Identify which cell holds the provided text, then report its (x, y) central coordinate. 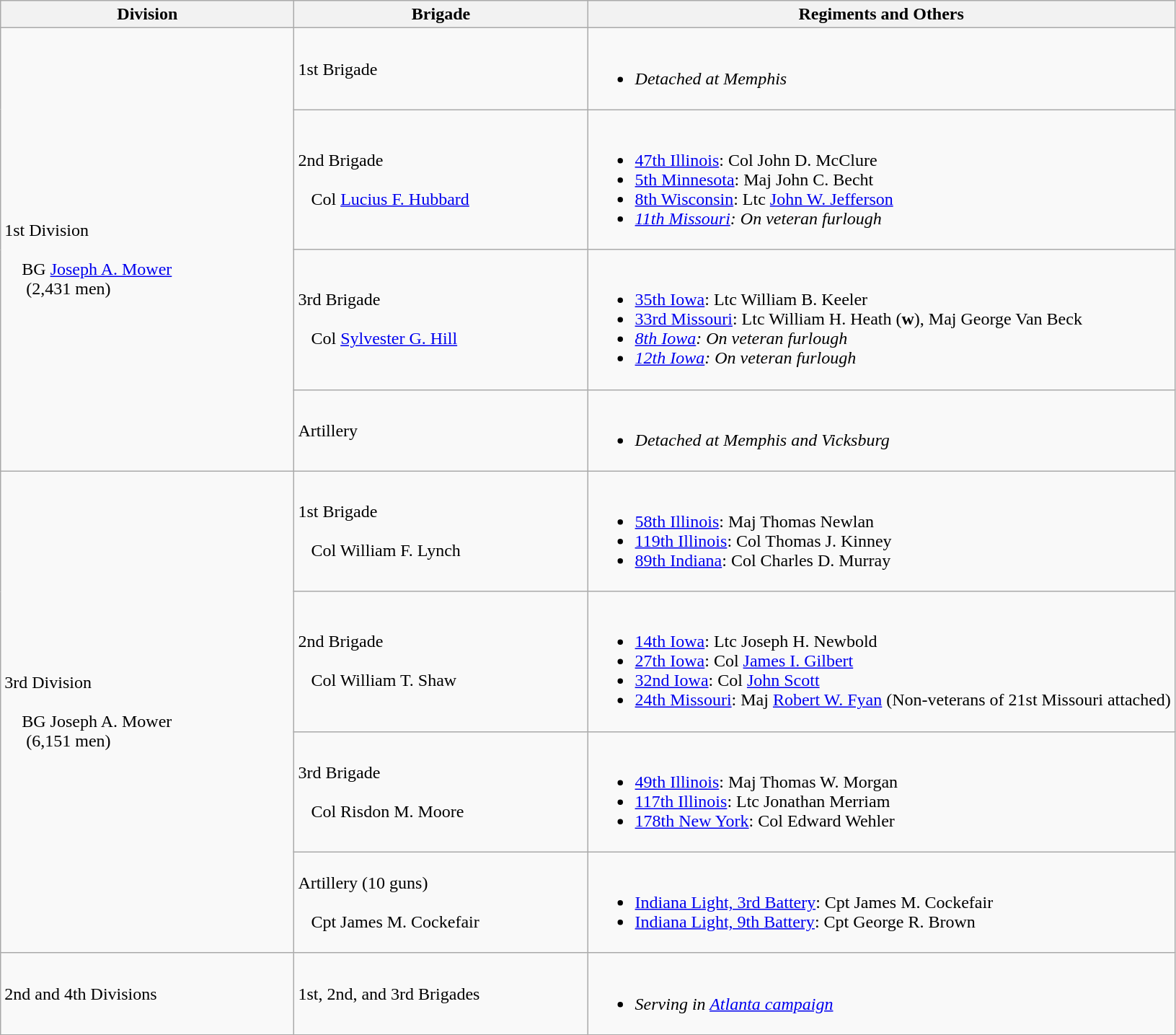
49th Illinois: Maj Thomas W. Morgan117th Illinois: Ltc Jonathan Merriam178th New York: Col Edward Wehler (881, 792)
1st, 2nd, and 3rd Brigades (441, 994)
Artillery (10 guns) Cpt James M. Cockefair (441, 902)
2nd and 4th Divisions (147, 994)
Division (147, 14)
1st Brigade Col William F. Lynch (441, 531)
58th Illinois: Maj Thomas Newlan119th Illinois: Col Thomas J. Kinney89th Indiana: Col Charles D. Murray (881, 531)
1st Brigade (441, 69)
1st Division BG Joseph A. Mower (2,431 men) (147, 250)
Indiana Light, 3rd Battery: Cpt James M. CockefairIndiana Light, 9th Battery: Cpt George R. Brown (881, 902)
2nd Brigade Col William T. Shaw (441, 661)
2nd Brigade Col Lucius F. Hubbard (441, 180)
Brigade (441, 14)
Detached at Memphis and Vicksburg (881, 430)
47th Illinois: Col John D. McClure5th Minnesota: Maj John C. Becht8th Wisconsin: Ltc John W. Jefferson11th Missouri: On veteran furlough (881, 180)
Artillery (441, 430)
3rd Brigade Col Risdon M. Moore (441, 792)
Serving in Atlanta campaign (881, 994)
3rd Division BG Joseph A. Mower (6,151 men) (147, 712)
Detached at Memphis (881, 69)
3rd Brigade Col Sylvester G. Hill (441, 320)
Regiments and Others (881, 14)
